Capture the cell that displays the provided text and extract its (X, Y) central coordinate. 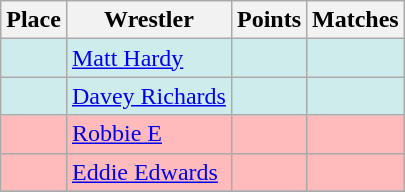
Wrestler (148, 20)
Points (268, 20)
Eddie Edwards (148, 172)
Robbie E (148, 134)
Davey Richards (148, 96)
Matt Hardy (148, 58)
Matches (356, 20)
Place (34, 20)
